Provide the [x, y] coordinate of the cell's center where the given text is located.  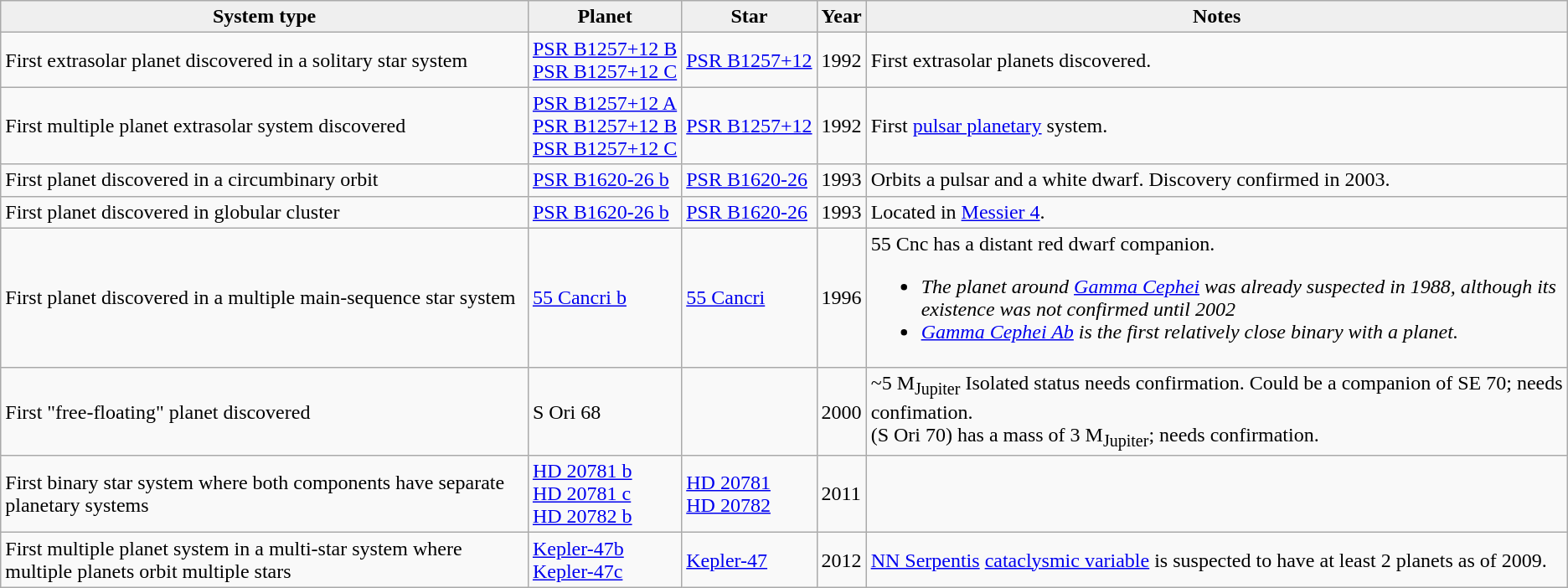
PSR B1257+12 APSR B1257+12 BPSR B1257+12 C [605, 126]
Orbits a pulsar and a white dwarf. Discovery confirmed in 2003. [1216, 180]
Notes [1216, 17]
Year [841, 17]
2012 [841, 560]
First multiple planet system in a multi-star system where multiple planets orbit multiple stars [265, 560]
HD 20781 b HD 20781 c HD 20782 b [605, 494]
First "free-floating" planet discovered [265, 412]
Kepler-47 [749, 560]
Planet [605, 17]
System type [265, 17]
First pulsar planetary system. [1216, 126]
55 Cancri [749, 298]
2011 [841, 494]
NN Serpentis cataclysmic variable is suspected to have at least 2 planets as of 2009. [1216, 560]
First planet discovered in a multiple main-sequence star system [265, 298]
1996 [841, 298]
Star [749, 17]
HD 20781 HD 20782 [749, 494]
First binary star system where both components have separate planetary systems [265, 494]
55 Cancri b [605, 298]
PSR B1257+12 BPSR B1257+12 C [605, 60]
First extrasolar planet discovered in a solitary star system [265, 60]
2000 [841, 412]
Kepler-47bKepler-47c [605, 560]
Located in Messier 4. [1216, 212]
First extrasolar planets discovered. [1216, 60]
First planet discovered in a circumbinary orbit [265, 180]
First planet discovered in globular cluster [265, 212]
S Ori 68 [605, 412]
First multiple planet extrasolar system discovered [265, 126]
